Detect which cell encompasses the target text, then output its [X, Y] center coordinate. 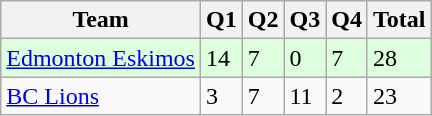
3 [221, 96]
0 [305, 58]
14 [221, 58]
Edmonton Eskimos [101, 58]
Q4 [347, 20]
Q1 [221, 20]
Q3 [305, 20]
BC Lions [101, 96]
2 [347, 96]
Team [101, 20]
11 [305, 96]
Q2 [263, 20]
23 [399, 96]
Total [399, 20]
28 [399, 58]
